Provide the [x, y] coordinate of the cell's center where the given text is located.  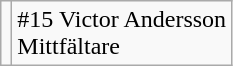
#15 Victor AnderssonMittfältare [122, 34]
